From the cell containing the given text, extract its center point as (x, y) coordinate. 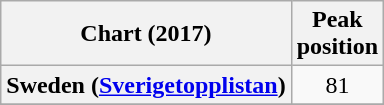
Sweden (Sverigetopplistan) (146, 85)
Chart (2017) (146, 34)
81 (337, 85)
Peakposition (337, 34)
